From the cell containing the given text, extract its center point as [X, Y] coordinate. 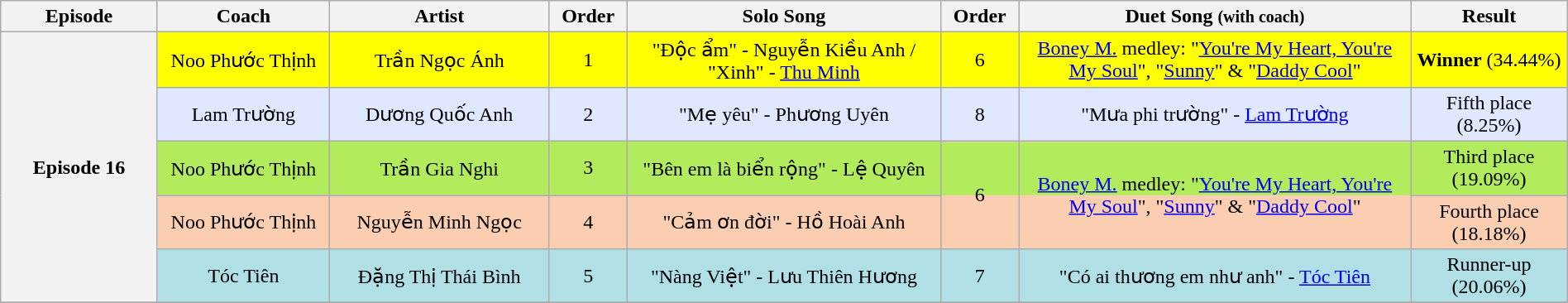
Winner (34.44%) [1489, 60]
8 [979, 114]
Solo Song [784, 17]
Coach [243, 17]
5 [589, 277]
Fourth place (18.18%) [1489, 222]
"Bên em là biển rộng" - Lệ Quyên [784, 167]
Fifth place (8.25%) [1489, 114]
7 [979, 277]
"Có ai thương em như anh" - Tóc Tiên [1215, 277]
Đặng Thị Thái Bình [440, 277]
Tóc Tiên [243, 277]
Artist [440, 17]
Trần Gia Nghi [440, 167]
2 [589, 114]
4 [589, 222]
3 [589, 167]
Result [1489, 17]
"Độc ẩm" - Nguyễn Kiều Anh / "Xinh" - Thu Minh [784, 60]
"Mẹ yêu" - Phương Uyên [784, 114]
Lam Trường [243, 114]
"Cảm ơn đời" - Hồ Hoài Anh [784, 222]
"Nàng Việt" - Lưu Thiên Hương [784, 277]
"Mưa phi trường" - Lam Trường [1215, 114]
Trần Ngọc Ánh [440, 60]
Duet Song (with coach) [1215, 17]
Runner-up (20.06%) [1489, 277]
Third place (19.09%) [1489, 167]
Episode 16 [79, 167]
Dương Quốc Anh [440, 114]
Nguyễn Minh Ngọc [440, 222]
1 [589, 60]
Episode [79, 17]
